Detect which cell encompasses the target text, then output its [x, y] center coordinate. 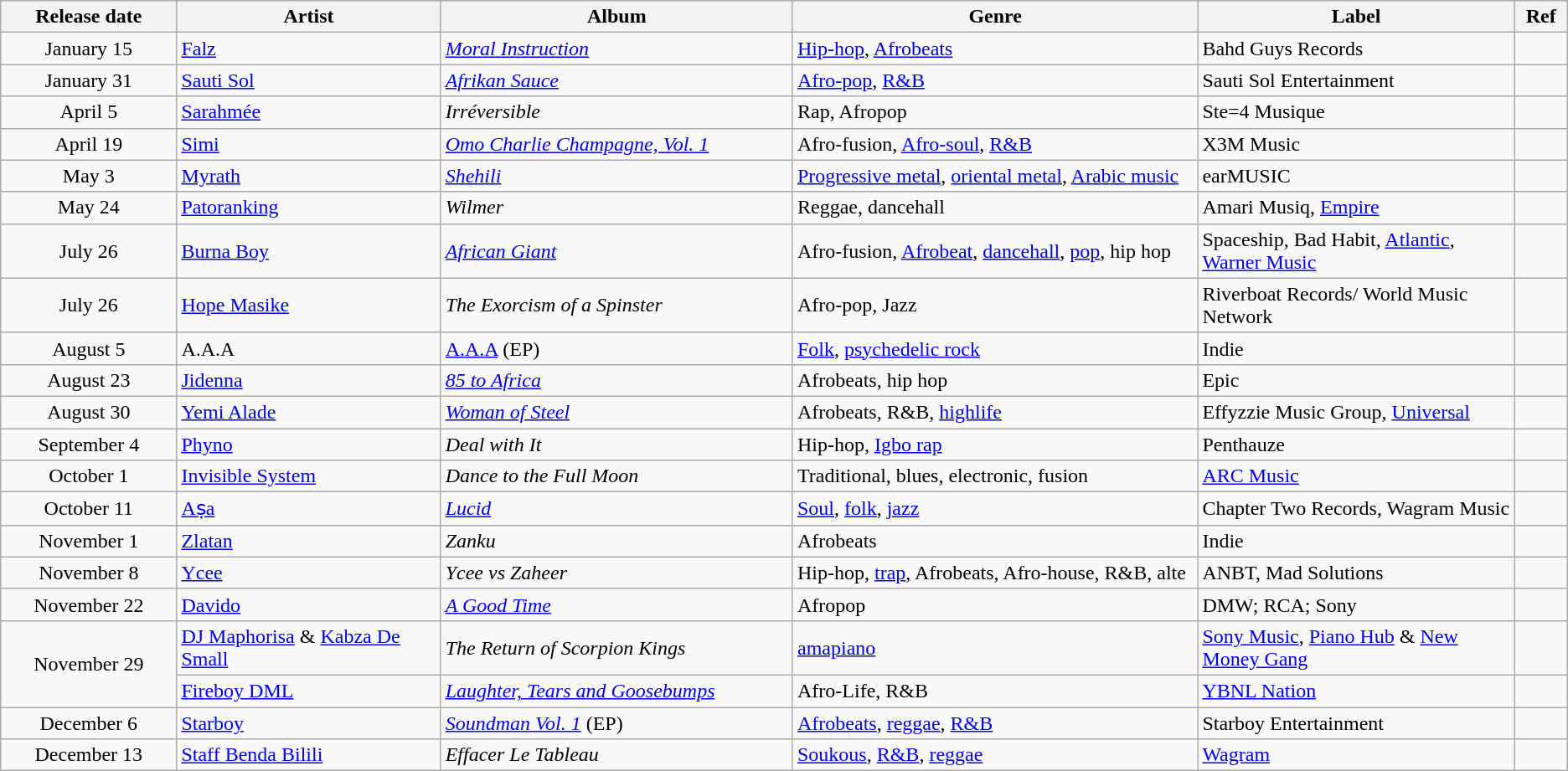
April 19 [89, 144]
The Exorcism of a Spinster [616, 305]
Ste=4 Musique [1356, 112]
January 15 [89, 49]
Genre [995, 17]
Afro-pop, Jazz [995, 305]
DJ Maphorisa & Kabza De Small [308, 648]
November 1 [89, 541]
ARC Music [1356, 476]
Yemi Alade [308, 412]
Afro-pop, R&B [995, 80]
Dance to the Full Moon [616, 476]
Hope Masike [308, 305]
DMW; RCA; Sony [1356, 604]
Soundman Vol. 1 (EP) [616, 722]
Hip-hop, Igbo rap [995, 445]
Ref [1541, 17]
Spaceship, Bad Habit, Atlantic, Warner Music [1356, 251]
earMUSIC [1356, 176]
Moral Instruction [616, 49]
Lucid [616, 509]
ANBT, Mad Solutions [1356, 573]
Aṣa [308, 509]
Epic [1356, 380]
Afropop [995, 604]
Davido [308, 604]
Falz [308, 49]
November 22 [89, 604]
Afrobeats, hip hop [995, 380]
Staff Benda Bilili [308, 755]
Release date [89, 17]
Hip-hop, Afrobeats [995, 49]
Artist [308, 17]
Amari Musiq, Empire [1356, 208]
Traditional, blues, electronic, fusion [995, 476]
YBNL Nation [1356, 691]
November 8 [89, 573]
A.A.A [308, 348]
Starboy Entertainment [1356, 722]
Reggae, dancehall [995, 208]
April 5 [89, 112]
Bahd Guys Records [1356, 49]
August 5 [89, 348]
Penthauze [1356, 445]
Wagram [1356, 755]
Fireboy DML [308, 691]
Wilmer [616, 208]
Sony Music, Piano Hub & New Money Gang [1356, 648]
Starboy [308, 722]
A.A.A (EP) [616, 348]
Afro-fusion, Afro-soul, R&B [995, 144]
Sauti Sol Entertainment [1356, 80]
Myrath [308, 176]
January 31 [89, 80]
Shehili [616, 176]
Deal with It [616, 445]
Zlatan [308, 541]
Invisible System [308, 476]
African Giant [616, 251]
Afrobeats [995, 541]
Chapter Two Records, Wagram Music [1356, 509]
Label [1356, 17]
85 to Africa [616, 380]
Sauti Sol [308, 80]
Hip-hop, trap, Afrobeats, Afro-house, R&B, alte [995, 573]
September 4 [89, 445]
Effacer Le Tableau [616, 755]
October 1 [89, 476]
Soul, folk, jazz [995, 509]
Afro-fusion, Afrobeat, dancehall, pop, hip hop [995, 251]
Riverboat Records/ World Music Network [1356, 305]
November 29 [89, 663]
Progressive metal, oriental metal, Arabic music [995, 176]
Omo Charlie Champagne, Vol. 1 [616, 144]
Afro-Life, R&B [995, 691]
Ycee [308, 573]
Simi [308, 144]
Afrobeats, reggae, R&B [995, 722]
Ycee vs Zaheer [616, 573]
Afrobeats, R&B, highlife [995, 412]
Woman of Steel [616, 412]
Sarahmée [308, 112]
Zanku [616, 541]
August 30 [89, 412]
December 6 [89, 722]
A Good Time [616, 604]
Patoranking [308, 208]
X3M Music [1356, 144]
August 23 [89, 380]
Soukous, R&B, reggae [995, 755]
Folk, psychedelic rock [995, 348]
The Return of Scorpion Kings [616, 648]
Rap, Afropop [995, 112]
May 24 [89, 208]
October 11 [89, 509]
Afrikan Sauce [616, 80]
Effyzzie Music Group, Universal [1356, 412]
Phyno [308, 445]
December 13 [89, 755]
May 3 [89, 176]
Jidenna [308, 380]
Burna Boy [308, 251]
Irréversible [616, 112]
Album [616, 17]
Laughter, Tears and Goosebumps [616, 691]
amapiano [995, 648]
